Pinpoint the cell where the given text exists, returning its [x, y] midpoint coordinate. 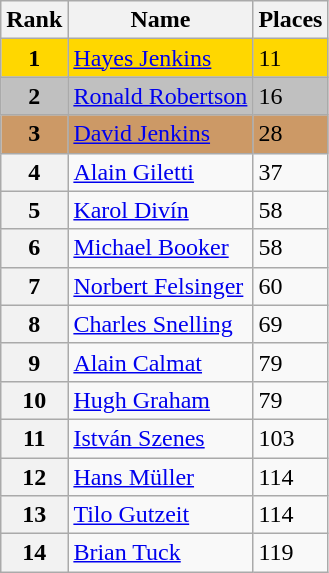
10 [34, 400]
Places [290, 20]
Hans Müller [160, 477]
Michael Booker [160, 248]
60 [290, 286]
Hayes Jenkins [160, 58]
9 [34, 362]
Hugh Graham [160, 400]
Tilo Gutzeit [160, 515]
37 [290, 172]
David Jenkins [160, 134]
8 [34, 324]
Alain Giletti [160, 172]
Ronald Robertson [160, 96]
5 [34, 210]
28 [290, 134]
119 [290, 553]
6 [34, 248]
Name [160, 20]
3 [34, 134]
14 [34, 553]
Brian Tuck [160, 553]
Norbert Felsinger [160, 286]
Alain Calmat [160, 362]
16 [290, 96]
103 [290, 438]
69 [290, 324]
2 [34, 96]
12 [34, 477]
Rank [34, 20]
István Szenes [160, 438]
Karol Divín [160, 210]
1 [34, 58]
4 [34, 172]
13 [34, 515]
7 [34, 286]
Charles Snelling [160, 324]
